Extract the [x, y] coordinate from the center of the cell holding the provided text.  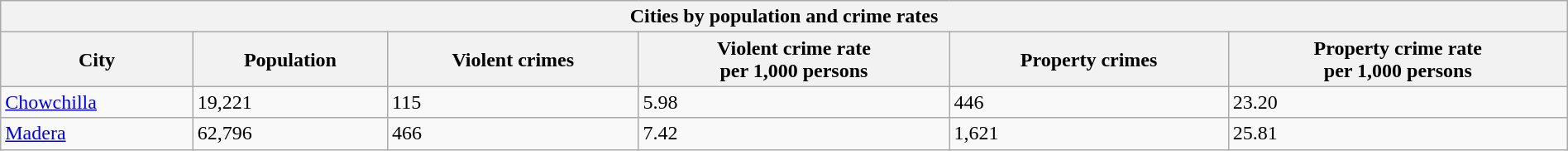
Property crime rateper 1,000 persons [1398, 60]
Population [289, 60]
Violent crimes [513, 60]
466 [513, 134]
7.42 [794, 134]
1,621 [1088, 134]
23.20 [1398, 102]
5.98 [794, 102]
Madera [98, 134]
Chowchilla [98, 102]
Violent crime rateper 1,000 persons [794, 60]
Cities by population and crime rates [784, 17]
115 [513, 102]
446 [1088, 102]
62,796 [289, 134]
City [98, 60]
19,221 [289, 102]
Property crimes [1088, 60]
25.81 [1398, 134]
